Detect which cell encompasses the target text, then output its (X, Y) center coordinate. 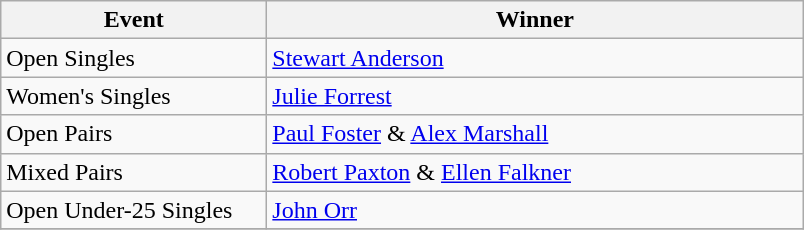
Winner (535, 20)
Open Pairs (134, 134)
Paul Foster & Alex Marshall (535, 134)
Robert Paxton & Ellen Falkner (535, 172)
Stewart Anderson (535, 58)
Mixed Pairs (134, 172)
Open Singles (134, 58)
Open Under-25 Singles (134, 210)
Women's Singles (134, 96)
Event (134, 20)
John Orr (535, 210)
Julie Forrest (535, 96)
